Locate the cell with the specified text and output its [x, y] center coordinate. 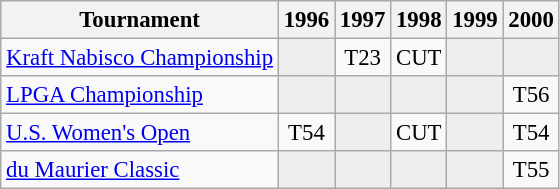
U.S. Women's Open [140, 133]
Tournament [140, 20]
1999 [475, 20]
1996 [306, 20]
du Maurier Classic [140, 170]
2000 [531, 20]
LPGA Championship [140, 95]
T23 [363, 58]
1997 [363, 20]
T55 [531, 170]
Kraft Nabisco Championship [140, 58]
T56 [531, 95]
1998 [419, 20]
